Return the (x, y) coordinate for the center point of the cell that contains the specified text.  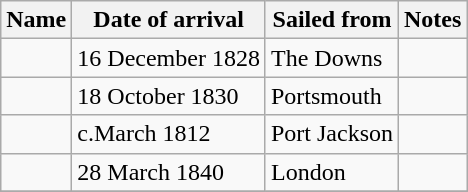
c.March 1812 (169, 134)
Port Jackson (332, 134)
Sailed from (332, 20)
Notes (433, 20)
16 December 1828 (169, 58)
The Downs (332, 58)
London (332, 172)
Date of arrival (169, 20)
28 March 1840 (169, 172)
Portsmouth (332, 96)
Name (36, 20)
18 October 1830 (169, 96)
